Extract the (X, Y) coordinate from the center of the cell holding the provided text.  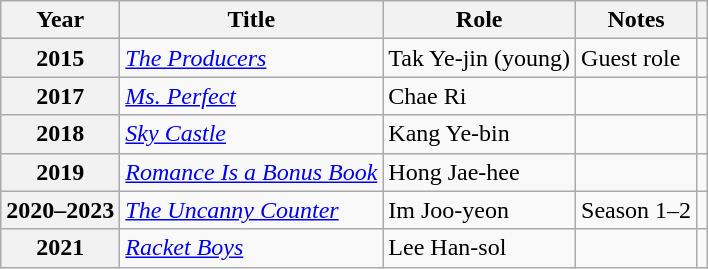
2015 (60, 58)
The Uncanny Counter (252, 210)
Romance Is a Bonus Book (252, 172)
Role (480, 20)
2021 (60, 248)
Guest role (636, 58)
Hong Jae-hee (480, 172)
Season 1–2 (636, 210)
The Producers (252, 58)
2020–2023 (60, 210)
Im Joo-yeon (480, 210)
Tak Ye-jin (young) (480, 58)
Year (60, 20)
Notes (636, 20)
Racket Boys (252, 248)
2018 (60, 134)
Chae Ri (480, 96)
Title (252, 20)
2017 (60, 96)
Sky Castle (252, 134)
Lee Han-sol (480, 248)
Kang Ye-bin (480, 134)
2019 (60, 172)
Ms. Perfect (252, 96)
